Pinpoint the cell where the given text exists, returning its [X, Y] midpoint coordinate. 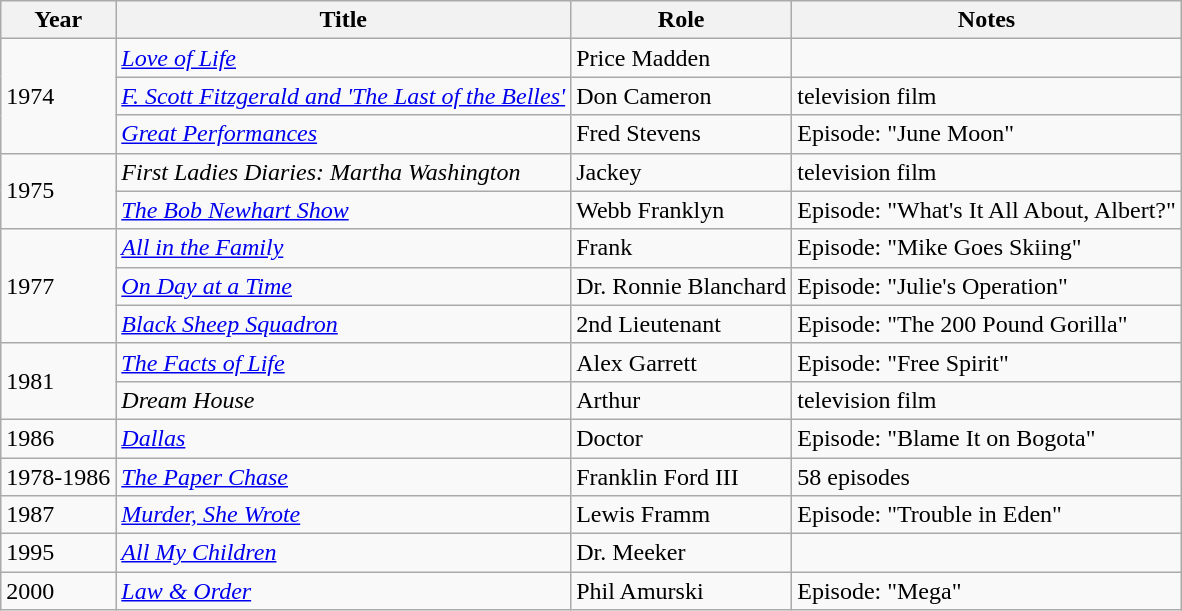
1977 [58, 286]
1987 [58, 515]
Love of Life [344, 58]
Episode: "The 200 Pound Gorilla" [987, 324]
Lewis Framm [682, 515]
Jackey [682, 172]
Phil Amurski [682, 591]
Black Sheep Squadron [344, 324]
Episode: "June Moon" [987, 134]
Year [58, 20]
F. Scott Fitzgerald and 'The Last of the Belles' [344, 96]
Great Performances [344, 134]
The Facts of Life [344, 362]
Dr. Meeker [682, 553]
Don Cameron [682, 96]
Episode: "Mega" [987, 591]
Role [682, 20]
Dallas [344, 438]
Episode: "Blame It on Bogota" [987, 438]
Episode: "What's It All About, Albert?" [987, 210]
Fred Stevens [682, 134]
Episode: "Mike Goes Skiing" [987, 248]
Episode: "Julie's Operation" [987, 286]
All in the Family [344, 248]
1981 [58, 381]
Dream House [344, 400]
On Day at a Time [344, 286]
2000 [58, 591]
Franklin Ford III [682, 477]
Law & Order [344, 591]
First Ladies Diaries: Martha Washington [344, 172]
1995 [58, 553]
All My Children [344, 553]
Dr. Ronnie Blanchard [682, 286]
Arthur [682, 400]
1986 [58, 438]
1974 [58, 96]
Episode: "Free Spirit" [987, 362]
Doctor [682, 438]
Title [344, 20]
The Bob Newhart Show [344, 210]
1978-1986 [58, 477]
1975 [58, 191]
Alex Garrett [682, 362]
Price Madden [682, 58]
2nd Lieutenant [682, 324]
Episode: "Trouble in Eden" [987, 515]
The Paper Chase [344, 477]
58 episodes [987, 477]
Webb Franklyn [682, 210]
Murder, She Wrote [344, 515]
Frank [682, 248]
Notes [987, 20]
